For the text-containing cell, return its midpoint in (x, y) coordinate format. 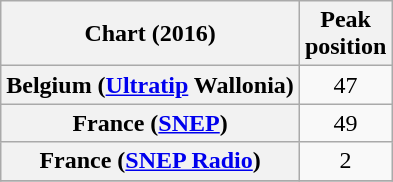
Belgium (Ultratip Wallonia) (150, 85)
2 (345, 161)
France (SNEP Radio) (150, 161)
47 (345, 85)
France (SNEP) (150, 123)
Chart (2016) (150, 34)
Peakposition (345, 34)
49 (345, 123)
